Search for the cell housing the specified text and yield its (x, y) center coordinate. 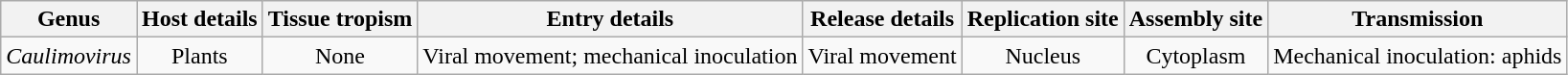
Viral movement (882, 56)
Viral movement; mechanical inoculation (610, 56)
Host details (199, 19)
Release details (882, 19)
None (340, 56)
Tissue tropism (340, 19)
Caulimovirus (69, 56)
Plants (199, 56)
Cytoplasm (1195, 56)
Entry details (610, 19)
Nucleus (1042, 56)
Transmission (1418, 19)
Assembly site (1195, 19)
Replication site (1042, 19)
Mechanical inoculation: aphids (1418, 56)
Genus (69, 19)
